Output the [X, Y] coordinate of the center of the cell containing the given text.  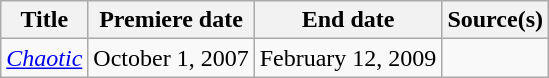
Chaotic [44, 58]
Title [44, 20]
End date [348, 20]
Source(s) [496, 20]
October 1, 2007 [171, 58]
Premiere date [171, 20]
February 12, 2009 [348, 58]
